Capture the cell that displays the provided text and extract its (X, Y) central coordinate. 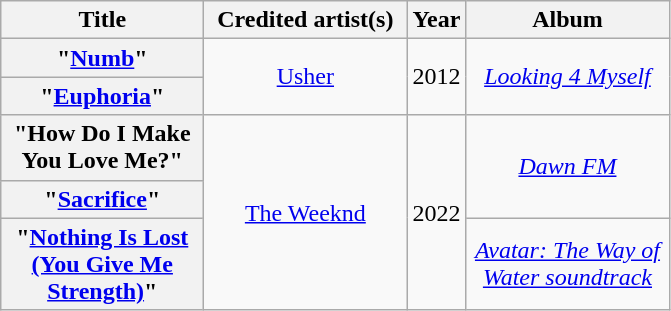
2012 (436, 77)
"Euphoria" (102, 96)
Looking 4 Myself (568, 77)
"Numb" (102, 58)
"Nothing Is Lost (You Give Me Strength)" (102, 264)
Credited artist(s) (306, 20)
Dawn FM (568, 166)
2022 (436, 212)
Title (102, 20)
Year (436, 20)
"Sacrifice" (102, 199)
Avatar: The Way of Water soundtrack (568, 264)
The Weeknd (306, 212)
"How Do I Make You Love Me?" (102, 148)
Usher (306, 77)
Album (568, 20)
